Return the [X, Y] coordinate for the center point of the cell that contains the specified text.  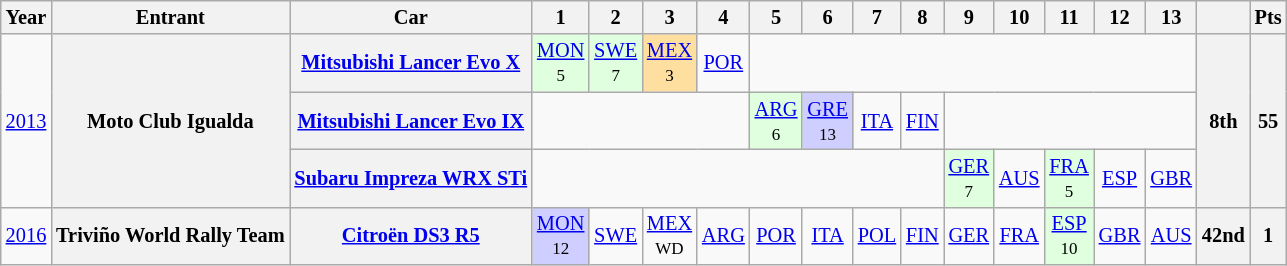
12 [1120, 17]
Car [412, 17]
ESP10 [1068, 236]
2016 [26, 236]
GER7 [969, 178]
FRA5 [1068, 178]
Mitsubishi Lancer Evo X [412, 63]
GER [969, 236]
ARG [724, 236]
Pts [1268, 17]
MON12 [560, 236]
13 [1171, 17]
Mitsubishi Lancer Evo IX [412, 121]
Year [26, 17]
10 [1019, 17]
2 [616, 17]
GRE13 [827, 121]
SWE [616, 236]
11 [1068, 17]
Triviño World Rally Team [170, 236]
6 [827, 17]
4 [724, 17]
Moto Club Igualda [170, 120]
Entrant [170, 17]
MEXWD [670, 236]
8 [922, 17]
Citroën DS3 R5 [412, 236]
POL [877, 236]
2013 [26, 120]
ARG6 [776, 121]
9 [969, 17]
42nd [1224, 236]
8th [1224, 120]
MON5 [560, 63]
MEX3 [670, 63]
Subaru Impreza WRX STi [412, 178]
FRA [1019, 236]
55 [1268, 120]
ESP [1120, 178]
5 [776, 17]
3 [670, 17]
7 [877, 17]
SWE7 [616, 63]
